Return [X, Y] of the center of cell containing provided text 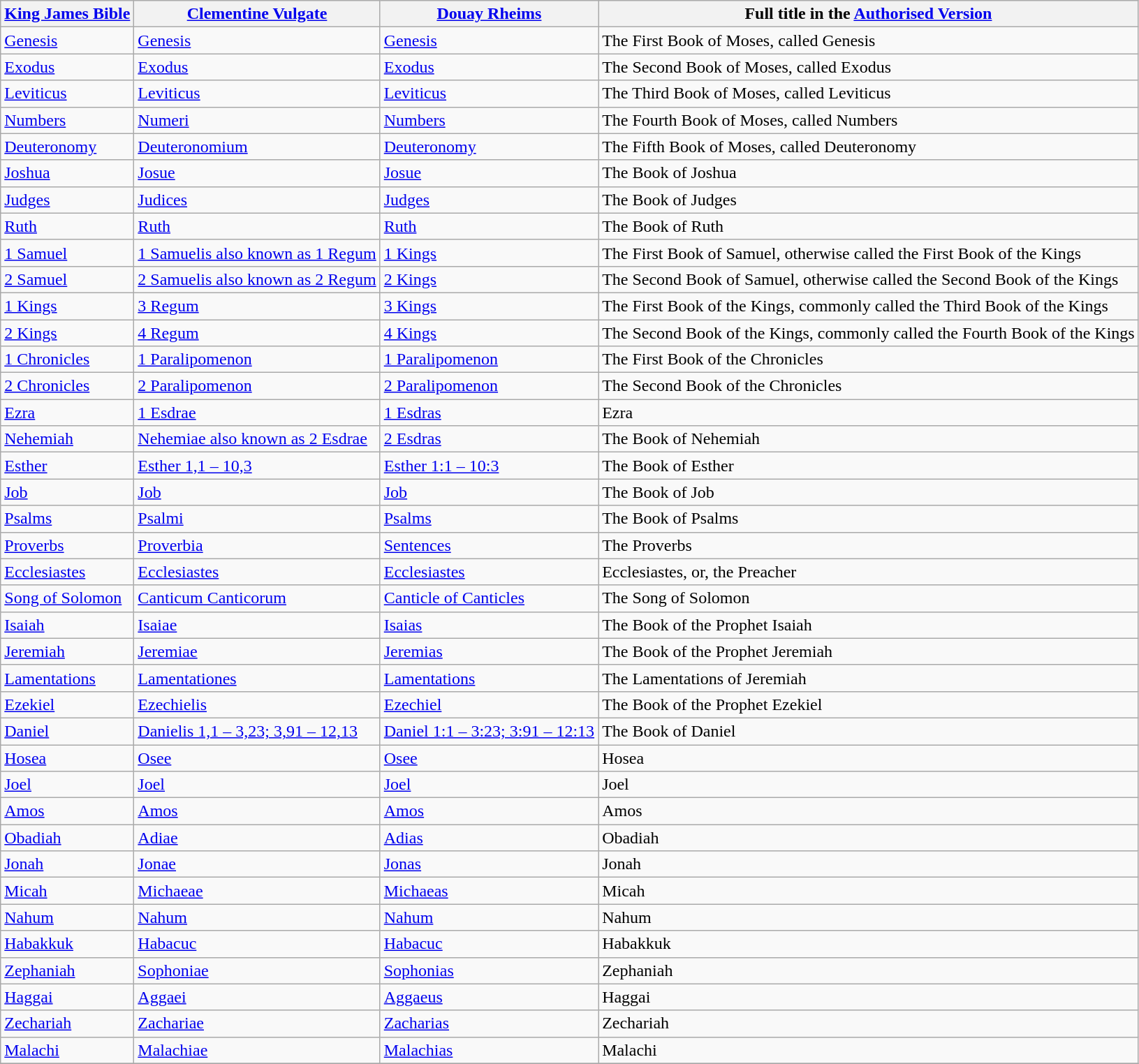
Jeremias [489, 651]
Canticum Canticorum [257, 598]
Esther 1:1 – 10:3 [489, 466]
Jeremiah [67, 651]
Zacharias [489, 1024]
1 Samuel [67, 253]
Full title in the Authorised Version [869, 14]
Ecclesiastes, or, the Preacher [869, 572]
The First Book of Moses, called Genesis [869, 40]
The Book of the Prophet Jeremiah [869, 651]
The Fourth Book of Moses, called Numbers [869, 120]
The Proverbs [869, 545]
The Book of Nehemiah [869, 439]
1 Esdrae [257, 413]
Sophonias [489, 970]
3 Kings [489, 306]
The Song of Solomon [869, 598]
Clementine Vulgate [257, 14]
The Book of the Prophet Isaiah [869, 625]
The Third Book of Moses, called Leviticus [869, 94]
4 Regum [257, 333]
Proverbs [67, 545]
2 Esdras [489, 439]
King James Bible [67, 14]
2 Samuel [67, 279]
Esther [67, 466]
1 Chronicles [67, 360]
Song of Solomon [67, 598]
Nehemiae also known as 2 Esdrae [257, 439]
Aggaeus [489, 997]
The Book of Ruth [869, 226]
Isaiah [67, 625]
The Book of Psalms [869, 519]
The Fifth Book of Moses, called Deuteronomy [869, 147]
Daniel [67, 731]
Sophoniae [257, 970]
Sentences [489, 545]
2 Samuelis also known as 2 Regum [257, 279]
Adias [489, 838]
Ezechiel [489, 704]
Joshua [67, 173]
Jeremiae [257, 651]
Esther 1,1 – 10,3 [257, 466]
The First Book of Samuel, otherwise called the First Book of the Kings [869, 253]
Proverbia [257, 545]
Nehemiah [67, 439]
Adiae [257, 838]
The Second Book of the Chronicles [869, 386]
The Book of the Prophet Ezekiel [869, 704]
The Book of Joshua [869, 173]
Jonas [489, 864]
The First Book of the Chronicles [869, 360]
Psalmi [257, 519]
Zachariae [257, 1024]
2 Chronicles [67, 386]
Isaiae [257, 625]
Ezekiel [67, 704]
The Second Book of the Kings, commonly called the Fourth Book of the Kings [869, 333]
Danielis 1,1 – 3,23; 3,91 – 12,13 [257, 731]
1 Esdras [489, 413]
The Second Book of Samuel, otherwise called the Second Book of the Kings [869, 279]
The Second Book of Moses, called Exodus [869, 67]
Aggaei [257, 997]
The Book of Daniel [869, 731]
The Book of Job [869, 492]
Canticle of Canticles [489, 598]
Lamentationes [257, 678]
Judices [257, 200]
4 Kings [489, 333]
Jonae [257, 864]
Deuteronomium [257, 147]
Michaeas [489, 891]
The Lamentations of Jeremiah [869, 678]
The Book of Esther [869, 466]
The First Book of the Kings, commonly called the Third Book of the Kings [869, 306]
Daniel 1:1 – 3:23; 3:91 – 12:13 [489, 731]
Ezechielis [257, 704]
Malachiae [257, 1050]
Michaeae [257, 891]
Isaias [489, 625]
1 Samuelis also known as 1 Regum [257, 253]
Numeri [257, 120]
Douay Rheims [489, 14]
3 Regum [257, 306]
Malachias [489, 1050]
The Book of Judges [869, 200]
